Extract the (x, y) coordinate from the center of the cell holding the provided text.  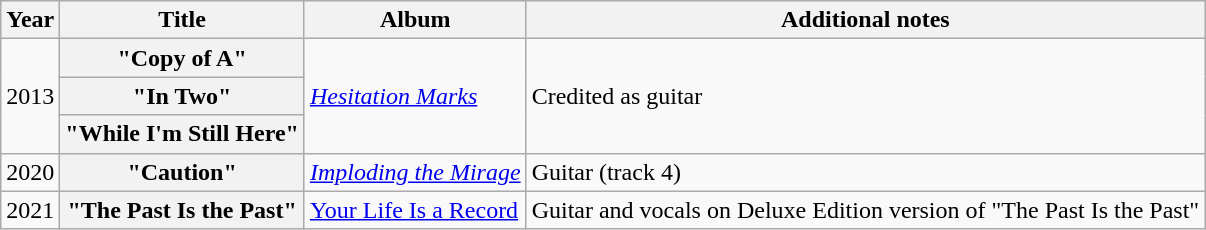
2013 (30, 96)
Credited as guitar (866, 96)
Hesitation Marks (415, 96)
Album (415, 20)
"Copy of A" (182, 58)
"The Past Is the Past" (182, 210)
"Caution" (182, 172)
Imploding the Mirage (415, 172)
2021 (30, 210)
"While I'm Still Here" (182, 134)
Guitar (track 4) (866, 172)
Your Life Is a Record (415, 210)
Guitar and vocals on Deluxe Edition version of "The Past Is the Past" (866, 210)
"In Two" (182, 96)
Additional notes (866, 20)
Year (30, 20)
2020 (30, 172)
Title (182, 20)
